Search for the cell housing the specified text and yield its [x, y] center coordinate. 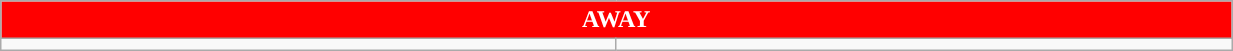
AWAY [616, 20]
